Return [x, y] of the center of cell containing provided text 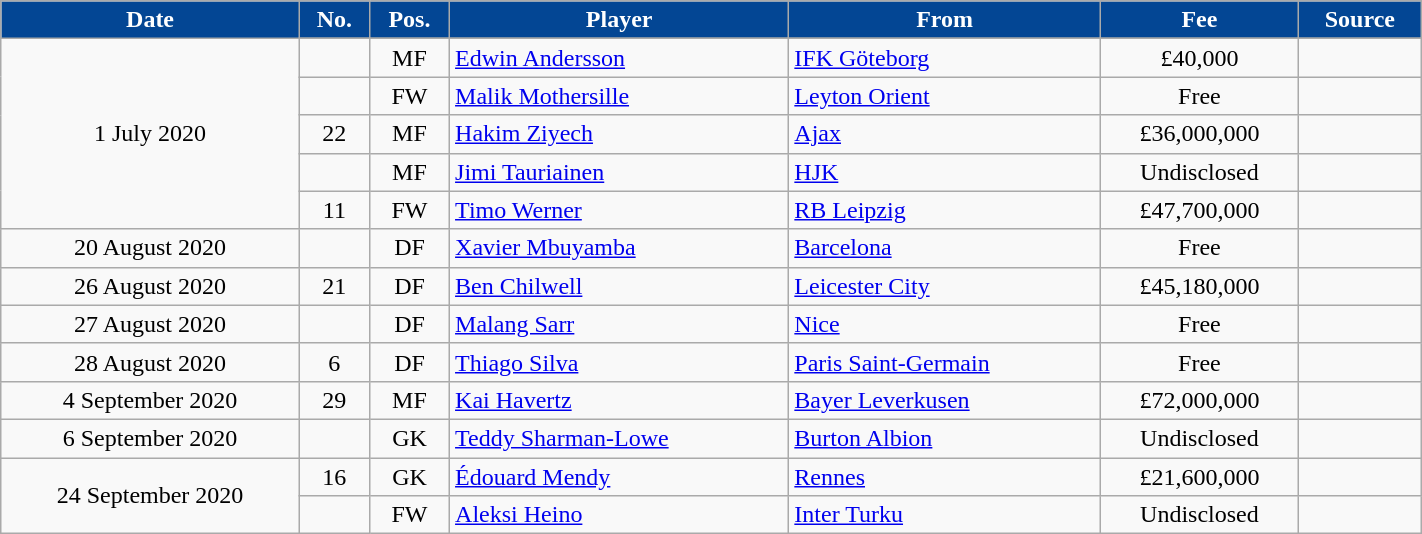
Kai Havertz [620, 400]
6 September 2020 [150, 438]
6 [334, 362]
£36,000,000 [1199, 134]
20 August 2020 [150, 248]
Leyton Orient [945, 96]
Hakim Ziyech [620, 134]
Malang Sarr [620, 324]
£21,600,000 [1199, 477]
Burton Albion [945, 438]
Xavier Mbuyamba [620, 248]
29 [334, 400]
22 [334, 134]
4 September 2020 [150, 400]
Paris Saint-Germain [945, 362]
1 July 2020 [150, 134]
16 [334, 477]
£72,000,000 [1199, 400]
IFK Göteborg [945, 58]
£40,000 [1199, 58]
Bayer Leverkusen [945, 400]
Pos. [409, 20]
Aleksi Heino [620, 515]
27 August 2020 [150, 324]
Source [1360, 20]
Thiago Silva [620, 362]
Leicester City [945, 286]
Timo Werner [620, 210]
Player [620, 20]
26 August 2020 [150, 286]
RB Leipzig [945, 210]
Malik Mothersille [620, 96]
No. [334, 20]
Édouard Mendy [620, 477]
HJK [945, 172]
From [945, 20]
Fee [1199, 20]
28 August 2020 [150, 362]
Edwin Andersson [620, 58]
Ben Chilwell [620, 286]
21 [334, 286]
Jimi Tauriainen [620, 172]
24 September 2020 [150, 496]
£47,700,000 [1199, 210]
Nice [945, 324]
Rennes [945, 477]
Ajax [945, 134]
Date [150, 20]
Inter Turku [945, 515]
Barcelona [945, 248]
£45,180,000 [1199, 286]
11 [334, 210]
Teddy Sharman-Lowe [620, 438]
